Pinpoint the cell where the given text exists, returning its [X, Y] midpoint coordinate. 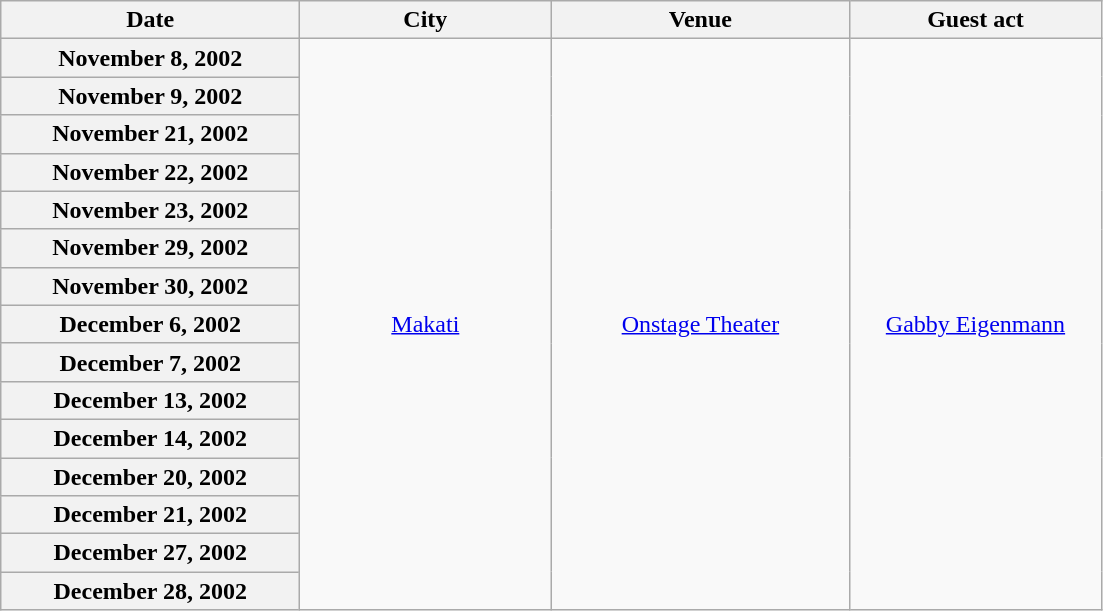
November 23, 2002 [150, 210]
November 21, 2002 [150, 134]
December 7, 2002 [150, 362]
Date [150, 20]
December 27, 2002 [150, 553]
November 22, 2002 [150, 172]
Onstage Theater [700, 324]
December 6, 2002 [150, 324]
December 28, 2002 [150, 591]
December 14, 2002 [150, 438]
November 8, 2002 [150, 58]
Guest act [976, 20]
December 21, 2002 [150, 515]
Gabby Eigenmann [976, 324]
City [426, 20]
December 13, 2002 [150, 400]
Venue [700, 20]
November 9, 2002 [150, 96]
November 30, 2002 [150, 286]
December 20, 2002 [150, 477]
Makati [426, 324]
November 29, 2002 [150, 248]
